Capture the cell that displays the provided text and extract its [x, y] central coordinate. 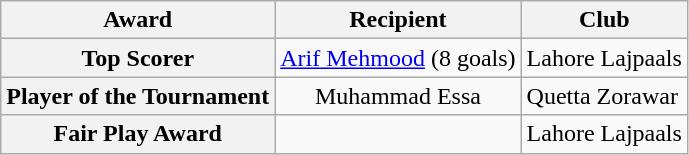
Club [604, 20]
Fair Play Award [138, 134]
Recipient [398, 20]
Arif Mehmood (8 goals) [398, 58]
Top Scorer [138, 58]
Player of the Tournament [138, 96]
Muhammad Essa [398, 96]
Quetta Zorawar [604, 96]
Award [138, 20]
